Search for the cell housing the specified text and yield its (x, y) center coordinate. 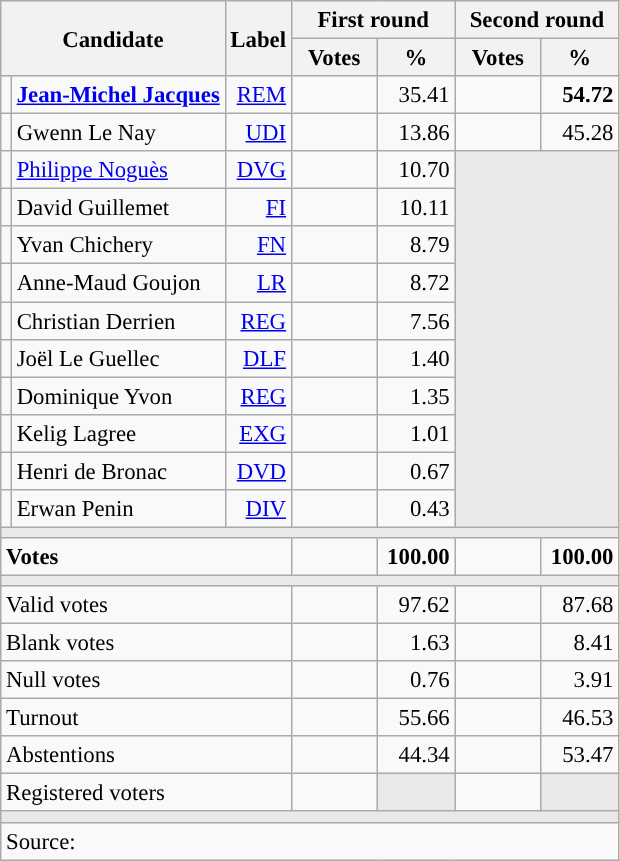
45.28 (580, 133)
Joël Le Guellec (118, 358)
46.53 (580, 718)
44.34 (416, 755)
Abstentions (146, 755)
0.67 (416, 471)
55.66 (416, 718)
Blank votes (146, 643)
David Guillemet (118, 208)
Jean-Michel Jacques (118, 95)
FI (258, 208)
Registered voters (146, 793)
REM (258, 95)
Henri de Bronac (118, 471)
First round (373, 20)
0.43 (416, 509)
8.41 (580, 643)
54.72 (580, 95)
DLF (258, 358)
87.68 (580, 605)
Candidate (113, 38)
1.63 (416, 643)
3.91 (580, 680)
97.62 (416, 605)
1.40 (416, 358)
8.79 (416, 245)
Philippe Noguès (118, 170)
Erwan Penin (118, 509)
Dominique Yvon (118, 396)
1.35 (416, 396)
13.86 (416, 133)
Null votes (146, 680)
53.47 (580, 755)
1.01 (416, 433)
7.56 (416, 321)
0.76 (416, 680)
LR (258, 283)
Kelig Lagree (118, 433)
Second round (537, 20)
Anne-Maud Goujon (118, 283)
8.72 (416, 283)
Gwenn Le Nay (118, 133)
Source: (310, 841)
UDI (258, 133)
Label (258, 38)
Christian Derrien (118, 321)
DVG (258, 170)
DVD (258, 471)
35.41 (416, 95)
EXG (258, 433)
DIV (258, 509)
FN (258, 245)
Yvan Chichery (118, 245)
Valid votes (146, 605)
10.11 (416, 208)
Turnout (146, 718)
10.70 (416, 170)
